Determine the [x, y] coordinate at the center of the cell enclosing the given text.  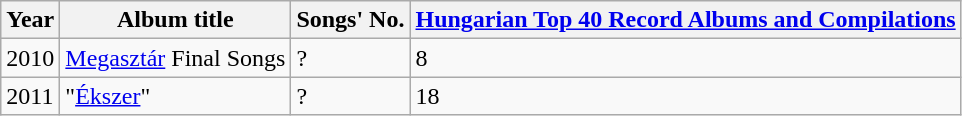
8 [686, 58]
Hungarian Top 40 Record Albums and Compilations [686, 20]
Album title [176, 20]
Year [30, 20]
18 [686, 96]
Megasztár Final Songs [176, 58]
"Ékszer" [176, 96]
2011 [30, 96]
2010 [30, 58]
Songs' No. [350, 20]
